Identify which cell holds the provided text, then report its [x, y] central coordinate. 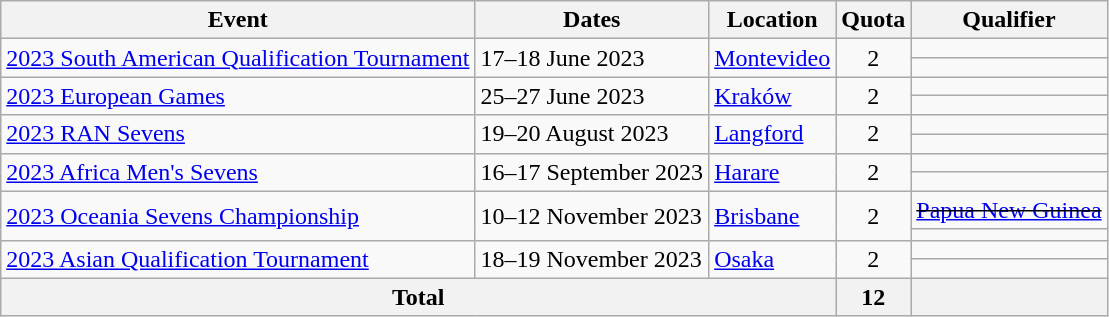
2023 RAN Sevens [238, 134]
Brisbane [772, 216]
17–18 June 2023 [592, 58]
Papua New Guinea [1009, 210]
19–20 August 2023 [592, 134]
Quota [874, 20]
Location [772, 20]
Montevideo [772, 58]
16–17 September 2023 [592, 172]
Langford [772, 134]
18–19 November 2023 [592, 259]
12 [874, 297]
2023 Asian Qualification Tournament [238, 259]
Dates [592, 20]
Osaka [772, 259]
2023 Africa Men's Sevens [238, 172]
25–27 June 2023 [592, 96]
Kraków [772, 96]
2023 Oceania Sevens Championship [238, 216]
Event [238, 20]
Total [418, 297]
Qualifier [1009, 20]
10–12 November 2023 [592, 216]
Harare [772, 172]
2023 European Games [238, 96]
2023 South American Qualification Tournament [238, 58]
